Detect which cell encompasses the target text, then output its (X, Y) center coordinate. 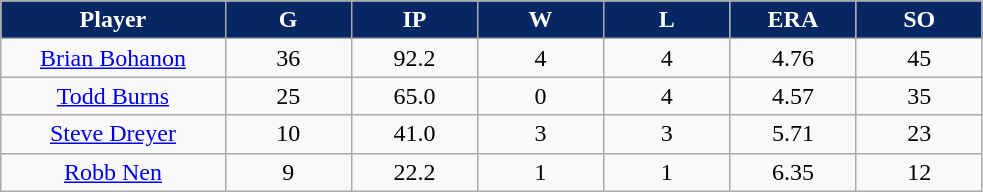
Steve Dreyer (113, 134)
4.57 (793, 96)
12 (919, 172)
IP (414, 20)
Brian Bohanon (113, 58)
L (667, 20)
6.35 (793, 172)
41.0 (414, 134)
65.0 (414, 96)
5.71 (793, 134)
92.2 (414, 58)
ERA (793, 20)
Robb Nen (113, 172)
35 (919, 96)
SO (919, 20)
10 (288, 134)
23 (919, 134)
22.2 (414, 172)
4.76 (793, 58)
Todd Burns (113, 96)
25 (288, 96)
G (288, 20)
Player (113, 20)
45 (919, 58)
36 (288, 58)
W (540, 20)
9 (288, 172)
0 (540, 96)
